Capture the cell that displays the provided text and extract its [X, Y] central coordinate. 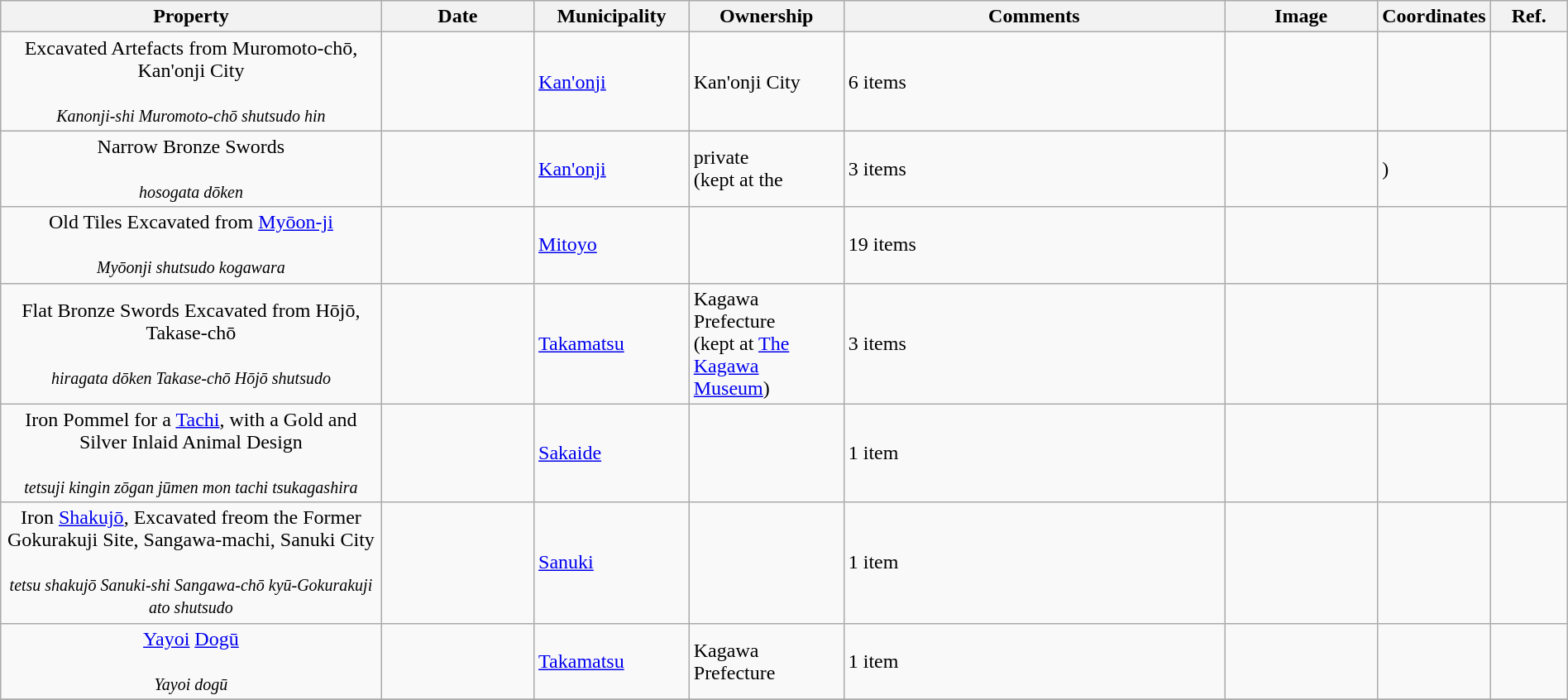
Property [191, 17]
Narrow Bronze Swordshosogata dōken [191, 169]
6 items [1034, 81]
Image [1302, 17]
19 items [1034, 245]
Mitoyo [612, 245]
Kagawa Prefecture [766, 661]
Iron Pommel for a Tachi, with a Gold and Silver Inlaid Animal Designtetsuji kingin zōgan jūmen mon tachi tsukagashira [191, 453]
Kagawa Prefecture(kept at The Kagawa Museum) [766, 343]
Sakaide [612, 453]
Ref. [1528, 17]
Excavated Artefacts from Muromoto-chō, Kan'onji CityKanonji-shi Muromoto-chō shutsudo hin [191, 81]
private(kept at the [766, 169]
Flat Bronze Swords Excavated from Hōjō, Takase-chōhiragata dōken Takase-chō Hōjō shutsudo [191, 343]
Date [457, 17]
Old Tiles Excavated from Myōon-jiMyōonji shutsudo kogawara [191, 245]
Coordinates [1434, 17]
Sanuki [612, 563]
Comments [1034, 17]
) [1434, 169]
Ownership [766, 17]
Yayoi DogūYayoi dogū [191, 661]
Municipality [612, 17]
Iron Shakujō, Excavated freom the Former Gokurakuji Site, Sangawa-machi, Sanuki Citytetsu shakujō Sanuki-shi Sangawa-chō kyū-Gokurakuji ato shutsudo [191, 563]
Kan'onji City [766, 81]
